Search for the cell housing the specified text and yield its (x, y) center coordinate. 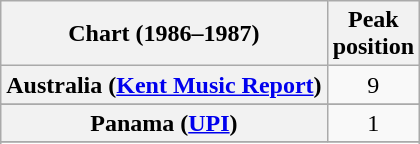
1 (373, 123)
Panama (UPI) (164, 123)
Peakposition (373, 34)
Chart (1986–1987) (164, 34)
Australia (Kent Music Report) (164, 85)
9 (373, 85)
